Search for the cell housing the specified text and yield its [x, y] center coordinate. 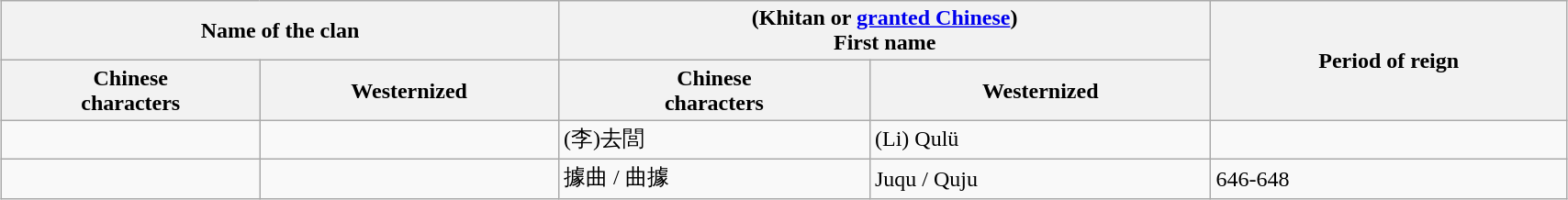
Period of reign [1389, 61]
646-648 [1389, 178]
(李)去閭 [714, 139]
Juqu / Quju [1039, 178]
(Khitan or granted Chinese) First name [885, 31]
(Li) Qulü [1039, 139]
據曲 / 曲據 [714, 178]
Name of the clan [281, 31]
